Output the (X, Y) coordinate of the center of the cell containing the given text.  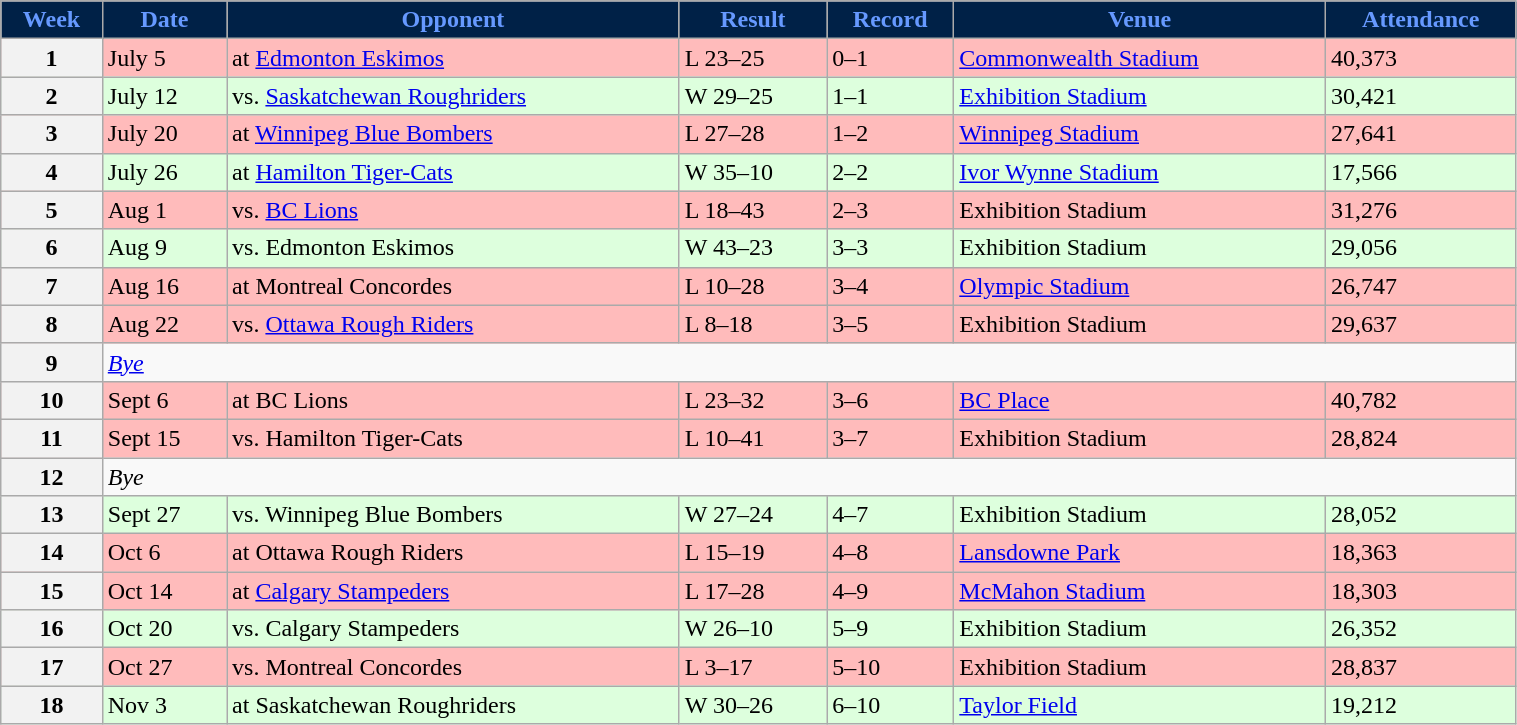
at Hamilton Tiger-Cats (454, 172)
Date (164, 20)
4–7 (890, 515)
2–2 (890, 172)
Olympic Stadium (1140, 286)
15 (52, 591)
13 (52, 515)
17,566 (1420, 172)
Oct 6 (164, 553)
10 (52, 400)
5 (52, 210)
6 (52, 248)
Oct 14 (164, 591)
vs. Ottawa Rough Riders (454, 324)
L 27–28 (752, 134)
Aug 16 (164, 286)
12 (52, 477)
4–8 (890, 553)
L 23–32 (752, 400)
29,056 (1420, 248)
Result (752, 20)
July 12 (164, 96)
19,212 (1420, 705)
Sept 15 (164, 438)
8 (52, 324)
at Winnipeg Blue Bombers (454, 134)
July 26 (164, 172)
at Edmonton Eskimos (454, 58)
31,276 (1420, 210)
Commonwealth Stadium (1140, 58)
3–4 (890, 286)
L 23–25 (752, 58)
3–5 (890, 324)
L 10–28 (752, 286)
Record (890, 20)
at Ottawa Rough Riders (454, 553)
9 (52, 362)
Aug 9 (164, 248)
at Calgary Stampeders (454, 591)
40,373 (1420, 58)
26,352 (1420, 629)
1–2 (890, 134)
vs. Calgary Stampeders (454, 629)
7 (52, 286)
W 27–24 (752, 515)
W 30–26 (752, 705)
July 20 (164, 134)
17 (52, 667)
W 43–23 (752, 248)
3–7 (890, 438)
28,837 (1420, 667)
29,637 (1420, 324)
Opponent (454, 20)
4–9 (890, 591)
vs. Saskatchewan Roughriders (454, 96)
Venue (1140, 20)
Aug 1 (164, 210)
1 (52, 58)
Lansdowne Park (1140, 553)
vs. BC Lions (454, 210)
Aug 22 (164, 324)
2–3 (890, 210)
28,824 (1420, 438)
vs. Hamilton Tiger-Cats (454, 438)
3–3 (890, 248)
Winnipeg Stadium (1140, 134)
Oct 20 (164, 629)
Sept 27 (164, 515)
3–6 (890, 400)
16 (52, 629)
Nov 3 (164, 705)
14 (52, 553)
L 17–28 (752, 591)
2 (52, 96)
Taylor Field (1140, 705)
W 35–10 (752, 172)
1–1 (890, 96)
at BC Lions (454, 400)
4 (52, 172)
W 29–25 (752, 96)
L 10–41 (752, 438)
0–1 (890, 58)
26,747 (1420, 286)
11 (52, 438)
28,052 (1420, 515)
Attendance (1420, 20)
W 26–10 (752, 629)
at Saskatchewan Roughriders (454, 705)
vs. Montreal Concordes (454, 667)
18 (52, 705)
Oct 27 (164, 667)
vs. Winnipeg Blue Bombers (454, 515)
L 3–17 (752, 667)
30,421 (1420, 96)
Ivor Wynne Stadium (1140, 172)
at Montreal Concordes (454, 286)
L 18–43 (752, 210)
40,782 (1420, 400)
18,303 (1420, 591)
18,363 (1420, 553)
L 8–18 (752, 324)
July 5 (164, 58)
L 15–19 (752, 553)
5–9 (890, 629)
6–10 (890, 705)
BC Place (1140, 400)
5–10 (890, 667)
vs. Edmonton Eskimos (454, 248)
Week (52, 20)
27,641 (1420, 134)
Sept 6 (164, 400)
McMahon Stadium (1140, 591)
3 (52, 134)
